Search for the cell housing the specified text and yield its (X, Y) center coordinate. 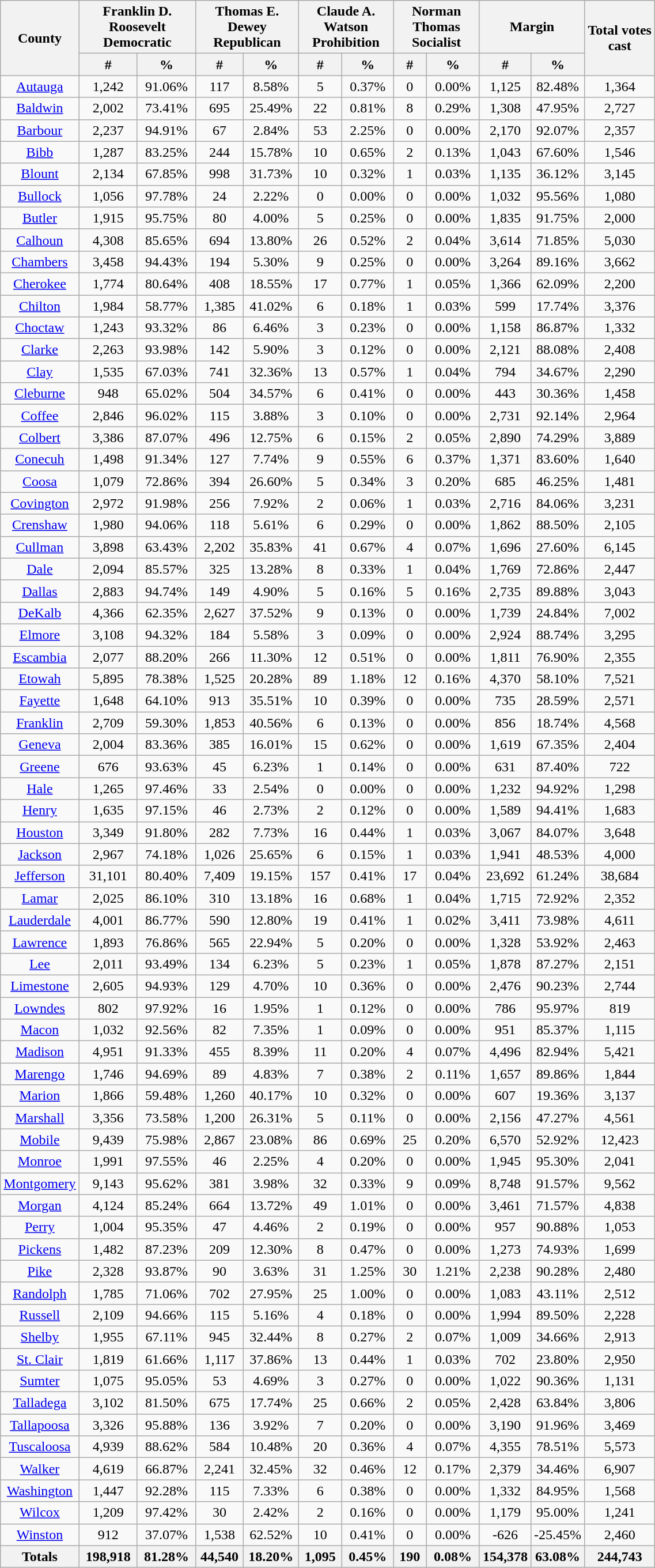
Greene (40, 767)
0.57% (368, 372)
89.86% (558, 1074)
5.30% (271, 262)
3,386 (108, 438)
59.48% (166, 1096)
22 (320, 108)
Hale (40, 789)
4,000 (620, 854)
Chilton (40, 306)
4,355 (505, 1447)
Lamar (40, 898)
1,287 (108, 152)
Talladega (40, 1403)
94.91% (166, 130)
1,774 (108, 284)
91.34% (166, 459)
91.33% (166, 1052)
1,568 (620, 1491)
0.66% (368, 1403)
8,748 (505, 1183)
1,385 (220, 306)
2,200 (620, 284)
43.11% (558, 1293)
1,696 (505, 547)
1,683 (620, 811)
80.64% (166, 284)
1,635 (108, 811)
5.90% (271, 350)
92.56% (166, 1030)
20 (320, 1447)
1,371 (505, 459)
2,727 (620, 108)
73.41% (166, 108)
1.95% (271, 1008)
13.72% (271, 1205)
78.51% (558, 1447)
2.22% (271, 196)
7,409 (220, 876)
26 (320, 240)
94.66% (166, 1315)
385 (220, 745)
7,521 (620, 679)
Blount (40, 174)
Totals (40, 1556)
4,568 (620, 723)
58.10% (558, 679)
1,980 (108, 525)
2,004 (108, 745)
142 (220, 350)
443 (505, 394)
47 (220, 1227)
1,915 (108, 218)
61.24% (558, 876)
19 (320, 920)
2,025 (108, 898)
30.36% (558, 394)
1,022 (505, 1381)
Perry (40, 1227)
3,614 (505, 240)
1,853 (220, 723)
63.08% (558, 1556)
1,746 (108, 1074)
496 (220, 438)
83.25% (166, 152)
Coffee (40, 416)
1,811 (505, 657)
7.33% (271, 1491)
Conecuh (40, 459)
Clarke (40, 350)
2,735 (505, 591)
DeKalb (40, 613)
18.20% (271, 1556)
2,846 (108, 416)
Coosa (40, 481)
66.87% (166, 1469)
47.95% (558, 108)
Russell (40, 1315)
4,496 (505, 1052)
154,378 (505, 1556)
1,498 (108, 459)
3,376 (620, 306)
3,190 (505, 1425)
Morgan (40, 1205)
0.10% (368, 416)
88.74% (558, 635)
1,862 (505, 525)
2,964 (620, 416)
2,605 (108, 986)
64.10% (166, 701)
266 (220, 657)
26.31% (271, 1118)
6,570 (505, 1140)
Dale (40, 569)
2,237 (108, 130)
93.32% (166, 328)
1,364 (620, 86)
6.46% (271, 328)
49 (320, 1205)
4,939 (108, 1447)
3,264 (505, 262)
0.65% (368, 152)
1,945 (505, 1162)
118 (220, 525)
694 (220, 240)
3,806 (620, 1403)
Marshall (40, 1118)
Madison (40, 1052)
75.98% (166, 1140)
2,447 (620, 569)
2,121 (505, 350)
1,053 (620, 1227)
47.27% (558, 1118)
74.93% (558, 1249)
1,525 (220, 679)
912 (108, 1535)
794 (505, 372)
1,135 (505, 174)
80 (220, 218)
95.62% (166, 1183)
149 (220, 591)
13.18% (271, 898)
2,290 (620, 372)
91.98% (166, 503)
62.09% (558, 284)
88.20% (166, 657)
12.30% (271, 1249)
80.40% (166, 876)
394 (220, 481)
Tallapoosa (40, 1425)
0.47% (368, 1249)
1.25% (368, 1271)
1,866 (108, 1096)
2,238 (505, 1271)
53.92% (558, 942)
244,743 (620, 1556)
35.83% (271, 547)
3,662 (620, 262)
Franklin D. RooseveltDemocratic (137, 27)
86.10% (166, 898)
1,699 (620, 1249)
Chambers (40, 262)
3,108 (108, 635)
67.11% (166, 1337)
0.14% (368, 767)
37.52% (271, 613)
4,001 (108, 920)
2,950 (620, 1359)
1,481 (620, 481)
93.87% (166, 1271)
62.35% (166, 613)
631 (505, 767)
129 (220, 986)
1.18% (368, 679)
3.92% (271, 1425)
7,002 (620, 613)
2,241 (220, 1469)
12.80% (271, 920)
7.74% (271, 459)
2,355 (620, 657)
2,627 (220, 613)
590 (220, 920)
93.63% (166, 767)
63.84% (558, 1403)
Shelby (40, 1337)
6,907 (620, 1469)
Montgomery (40, 1183)
12.75% (271, 438)
73.98% (558, 920)
945 (220, 1337)
2.73% (271, 811)
71.85% (558, 240)
90.28% (558, 1271)
32.45% (271, 1469)
46.25% (558, 481)
2,077 (108, 657)
73.58% (166, 1118)
1,179 (505, 1513)
599 (505, 306)
695 (220, 108)
4.46% (271, 1227)
90.23% (558, 986)
Butler (40, 218)
74.29% (558, 438)
194 (220, 262)
12,423 (620, 1140)
15 (320, 745)
2,460 (620, 1535)
1,260 (220, 1096)
95.35% (166, 1227)
94.32% (166, 635)
18.55% (271, 284)
26.60% (271, 481)
3,043 (620, 591)
2,512 (620, 1293)
2,170 (505, 130)
5.61% (271, 525)
Elmore (40, 635)
2,428 (505, 1403)
2,202 (220, 547)
1,482 (108, 1249)
4.90% (271, 591)
48.53% (558, 854)
1,640 (620, 459)
2,890 (505, 438)
1,769 (505, 569)
22.94% (271, 942)
1.01% (368, 1205)
2,731 (505, 416)
94.41% (558, 811)
1.00% (368, 1293)
44,540 (220, 1556)
59.30% (166, 723)
1,242 (108, 86)
1,079 (108, 481)
2,404 (620, 745)
3,326 (108, 1425)
1,994 (505, 1315)
2,105 (620, 525)
2,408 (620, 350)
0.39% (368, 701)
52.92% (558, 1140)
4.70% (271, 986)
2,379 (505, 1469)
1,984 (108, 306)
2,709 (108, 723)
23.80% (558, 1359)
84.07% (558, 832)
81.50% (166, 1403)
87.40% (558, 767)
1,131 (620, 1381)
20.28% (271, 679)
4,308 (108, 240)
67.03% (166, 372)
Tuscaloosa (40, 1447)
1,265 (108, 789)
998 (220, 174)
2,744 (620, 986)
1,819 (108, 1359)
1,298 (620, 789)
82.94% (558, 1052)
9,562 (620, 1183)
Colbert (40, 438)
0.06% (368, 503)
9,439 (108, 1140)
1,535 (108, 372)
63.43% (166, 547)
134 (220, 964)
Washington (40, 1491)
91.96% (558, 1425)
90.36% (558, 1381)
89.16% (558, 262)
2,463 (620, 942)
76.90% (558, 657)
127 (220, 459)
10.48% (271, 1447)
1,125 (505, 86)
76.86% (166, 942)
41.02% (271, 306)
1,056 (108, 196)
Lee (40, 964)
Baldwin (40, 108)
-25.45% (558, 1535)
1,941 (505, 854)
2,000 (620, 218)
Wilcox (40, 1513)
16.01% (271, 745)
4,619 (108, 1469)
34.66% (558, 1337)
25.65% (271, 854)
408 (220, 284)
2,972 (108, 503)
4.69% (271, 1381)
676 (108, 767)
1,117 (220, 1359)
190 (410, 1556)
282 (220, 832)
92.14% (558, 416)
93.49% (166, 964)
Fayette (40, 701)
7.92% (271, 503)
607 (505, 1096)
244 (220, 152)
1,538 (220, 1535)
88.62% (166, 1447)
2,924 (505, 635)
2,357 (620, 130)
565 (220, 942)
381 (220, 1183)
85.24% (166, 1205)
87.23% (166, 1249)
93.98% (166, 350)
256 (220, 503)
41 (320, 547)
1,009 (505, 1337)
584 (220, 1447)
3.98% (271, 1183)
4,838 (620, 1205)
81.28% (166, 1556)
157 (320, 876)
Cleburne (40, 394)
2,094 (108, 569)
85.57% (166, 569)
24.84% (558, 613)
61.66% (166, 1359)
325 (220, 569)
91.80% (166, 832)
1,083 (505, 1293)
33 (220, 789)
1,232 (505, 789)
37.07% (166, 1535)
83.60% (558, 459)
5.58% (271, 635)
0.34% (368, 481)
85.37% (558, 1030)
87.27% (558, 964)
90.88% (558, 1227)
2,002 (108, 108)
1,075 (108, 1381)
7.35% (271, 1030)
82 (220, 1030)
3,461 (505, 1205)
2,571 (620, 701)
0.67% (368, 547)
1,366 (505, 284)
85.65% (166, 240)
86.77% (166, 920)
3,469 (620, 1425)
Norman ThomasSocialist (437, 27)
685 (505, 481)
89.88% (558, 591)
4,366 (108, 613)
Pike (40, 1271)
Lauderdale (40, 920)
5.16% (271, 1315)
-626 (505, 1535)
1,115 (620, 1030)
Lawrence (40, 942)
9,143 (108, 1183)
91.75% (558, 218)
Macon (40, 1030)
948 (108, 394)
Monroe (40, 1162)
2,883 (108, 591)
4,124 (108, 1205)
1,955 (108, 1337)
96.02% (166, 416)
2,913 (620, 1337)
65.02% (166, 394)
Marion (40, 1096)
0.45% (368, 1556)
2,134 (108, 174)
34.67% (558, 372)
88.08% (558, 350)
1,619 (505, 745)
Marengo (40, 1074)
310 (220, 898)
Calhoun (40, 240)
32.44% (271, 1337)
62.52% (271, 1535)
Etowah (40, 679)
1.21% (453, 1271)
County (40, 38)
38,684 (620, 876)
3,295 (620, 635)
1,835 (505, 218)
1,241 (620, 1513)
89.50% (558, 1315)
11 (320, 1052)
5,573 (620, 1447)
0.62% (368, 745)
8.39% (271, 1052)
786 (505, 1008)
1,739 (505, 613)
1,785 (108, 1293)
136 (220, 1425)
5,030 (620, 240)
0.52% (368, 240)
2,328 (108, 1271)
1,200 (220, 1118)
819 (620, 1008)
67.35% (558, 745)
Total votes cast (620, 38)
Jefferson (40, 876)
951 (505, 1030)
0.68% (368, 898)
1,080 (620, 196)
2,476 (505, 986)
1,328 (505, 942)
25.49% (271, 108)
82.48% (558, 86)
94.74% (166, 591)
664 (220, 1205)
1,043 (505, 152)
1,991 (108, 1162)
71.57% (558, 1205)
32.36% (271, 372)
24 (220, 196)
184 (220, 635)
Margin (532, 27)
802 (108, 1008)
1,657 (505, 1074)
4,611 (620, 920)
Randolph (40, 1293)
3,411 (505, 920)
28.59% (558, 701)
1,648 (108, 701)
3.88% (271, 416)
31,101 (108, 876)
0.02% (453, 920)
15.78% (271, 152)
Cherokee (40, 284)
19.15% (271, 876)
Claude A. WatsonProhibition (346, 27)
37.86% (271, 1359)
2,967 (108, 854)
1,546 (620, 152)
4,951 (108, 1052)
13.28% (271, 569)
5,895 (108, 679)
31 (320, 1271)
3,889 (620, 438)
1,458 (620, 394)
40.17% (271, 1096)
1,243 (108, 328)
45 (220, 767)
0.19% (368, 1227)
4.83% (271, 1074)
St. Clair (40, 1359)
Winston (40, 1535)
Sumter (40, 1381)
97.78% (166, 196)
3,356 (108, 1118)
67.85% (166, 174)
3,231 (620, 503)
2,716 (505, 503)
2,228 (620, 1315)
35.51% (271, 701)
6,145 (620, 547)
67 (220, 130)
3,102 (108, 1403)
27.60% (558, 547)
86.87% (558, 328)
95.30% (558, 1162)
1,004 (108, 1227)
0.51% (368, 657)
Thomas E. DeweyRepublican (248, 27)
0.69% (368, 1140)
Pickens (40, 1249)
84.06% (558, 503)
1,447 (108, 1491)
83.36% (166, 745)
1,095 (320, 1556)
97.42% (166, 1513)
2,263 (108, 350)
0.08% (453, 1556)
1,715 (505, 898)
957 (505, 1227)
94.92% (558, 789)
1,308 (505, 108)
87.07% (166, 438)
3,458 (108, 262)
92.07% (558, 130)
2,867 (220, 1140)
34.46% (558, 1469)
Crenshaw (40, 525)
Lowndes (40, 1008)
18.74% (558, 723)
3,067 (505, 832)
97.15% (166, 811)
2,151 (620, 964)
84.95% (558, 1491)
Henry (40, 811)
95.56% (558, 196)
Bibb (40, 152)
2,041 (620, 1162)
13.80% (271, 240)
1,589 (505, 811)
94.69% (166, 1074)
1,878 (505, 964)
97.46% (166, 789)
78.38% (166, 679)
91.57% (558, 1183)
0.46% (368, 1469)
735 (505, 701)
94.06% (166, 525)
913 (220, 701)
7.73% (271, 832)
Autauga (40, 86)
3,648 (620, 832)
95.00% (558, 1513)
2,109 (108, 1315)
3,898 (108, 547)
91.06% (166, 86)
741 (220, 372)
Houston (40, 832)
856 (505, 723)
95.05% (166, 1381)
34.57% (271, 394)
Limestone (40, 986)
71.06% (166, 1293)
23.08% (271, 1140)
2.42% (271, 1513)
31.73% (271, 174)
95.75% (166, 218)
67.60% (558, 152)
2.54% (271, 789)
3,137 (620, 1096)
92.28% (166, 1491)
8.58% (271, 86)
Barbour (40, 130)
0.77% (368, 284)
19.36% (558, 1096)
94.93% (166, 986)
0.17% (453, 1469)
Clay (40, 372)
2,352 (620, 898)
3,349 (108, 832)
Mobile (40, 1140)
455 (220, 1052)
0.81% (368, 108)
88.50% (558, 525)
1,158 (505, 328)
Franklin (40, 723)
2,480 (620, 1271)
722 (620, 767)
4,370 (505, 679)
Walker (40, 1469)
2.84% (271, 130)
1,273 (505, 1249)
95.97% (558, 1008)
11.30% (271, 657)
4.00% (271, 218)
Geneva (40, 745)
Cullman (40, 547)
117 (220, 86)
27.95% (271, 1293)
Bullock (40, 196)
3,145 (620, 174)
Choctaw (40, 328)
5,421 (620, 1052)
504 (220, 394)
209 (220, 1249)
72.92% (558, 898)
97.92% (166, 1008)
36.12% (558, 174)
1,844 (620, 1074)
Jackson (40, 854)
23,692 (505, 876)
4,561 (620, 1118)
675 (220, 1403)
Covington (40, 503)
1,026 (220, 854)
1,893 (108, 942)
Escambia (40, 657)
58.77% (166, 306)
2,156 (505, 1118)
95.88% (166, 1425)
90 (220, 1271)
0.55% (368, 459)
2,011 (108, 964)
198,918 (108, 1556)
1,209 (108, 1513)
3.63% (271, 1271)
40.56% (271, 723)
74.18% (166, 854)
Dallas (40, 591)
97.55% (166, 1162)
94.43% (166, 262)
